Search for the cell housing the specified text and yield its (x, y) center coordinate. 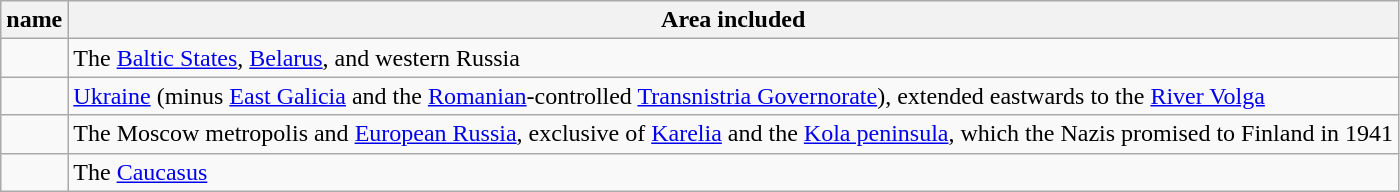
The Moscow metropolis and European Russia, exclusive of Karelia and the Kola peninsula, which the Nazis promised to Finland in 1941 (734, 134)
Ukraine (minus East Galicia and the Romanian-controlled Transnistria Governorate), extended eastwards to the River Volga (734, 96)
The Caucasus (734, 172)
Area included (734, 20)
The Baltic States, Belarus, and western Russia (734, 58)
name (34, 20)
